Output the (X, Y) coordinate of the center of the cell containing the given text.  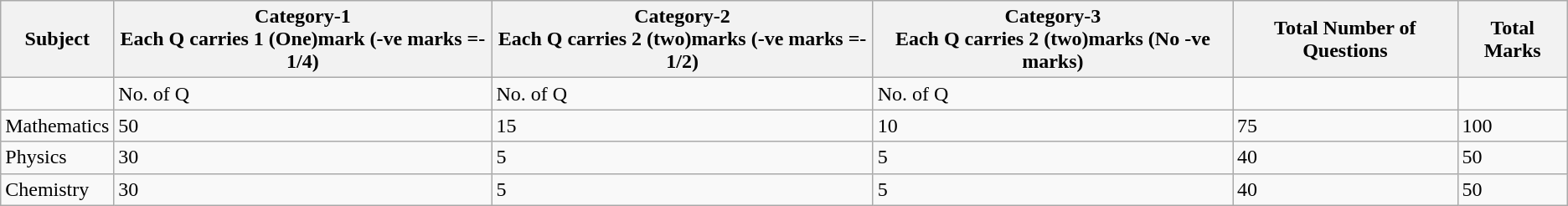
Physics (57, 157)
Mathematics (57, 126)
Subject (57, 39)
Category-3Each Q carries 2 (two)marks (No -ve marks) (1052, 39)
75 (1345, 126)
Category-1Each Q carries 1 (One)mark (-ve marks =- 1/4) (303, 39)
Total Marks (1513, 39)
Chemistry (57, 189)
10 (1052, 126)
Category-2Each Q carries 2 (two)marks (-ve marks =- 1/2) (682, 39)
100 (1513, 126)
Total Number of Questions (1345, 39)
15 (682, 126)
